Extract the (x, y) coordinate from the center of the cell holding the provided text.  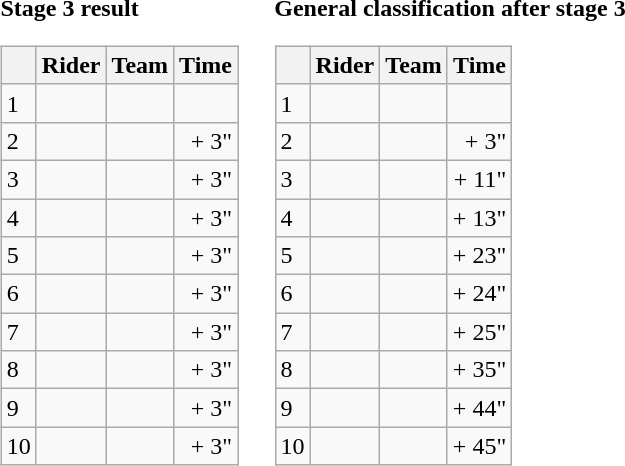
+ 13" (479, 217)
+ 11" (479, 179)
+ 25" (479, 332)
+ 45" (479, 446)
+ 23" (479, 256)
+ 24" (479, 294)
+ 35" (479, 370)
+ 44" (479, 408)
